Search for the cell housing the specified text and yield its (x, y) center coordinate. 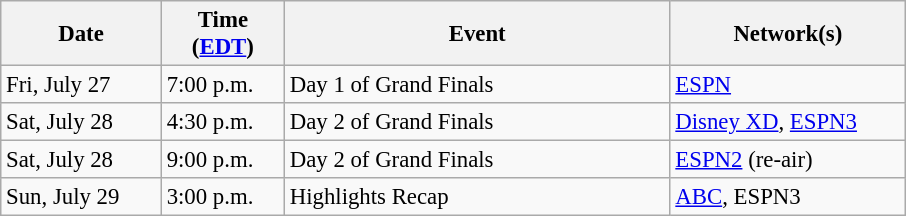
Disney XD, ESPN3 (788, 122)
ABC, ESPN3 (788, 197)
Network(s) (788, 34)
ESPN (788, 85)
Time (EDT) (222, 34)
Day 1 of Grand Finals (477, 85)
Sun, July 29 (82, 197)
Fri, July 27 (82, 85)
Event (477, 34)
4:30 p.m. (222, 122)
7:00 p.m. (222, 85)
9:00 p.m. (222, 160)
3:00 p.m. (222, 197)
ESPN2 (re-air) (788, 160)
Highlights Recap (477, 197)
Date (82, 34)
